Return the (X, Y) coordinate for the center point of the cell that contains the specified text.  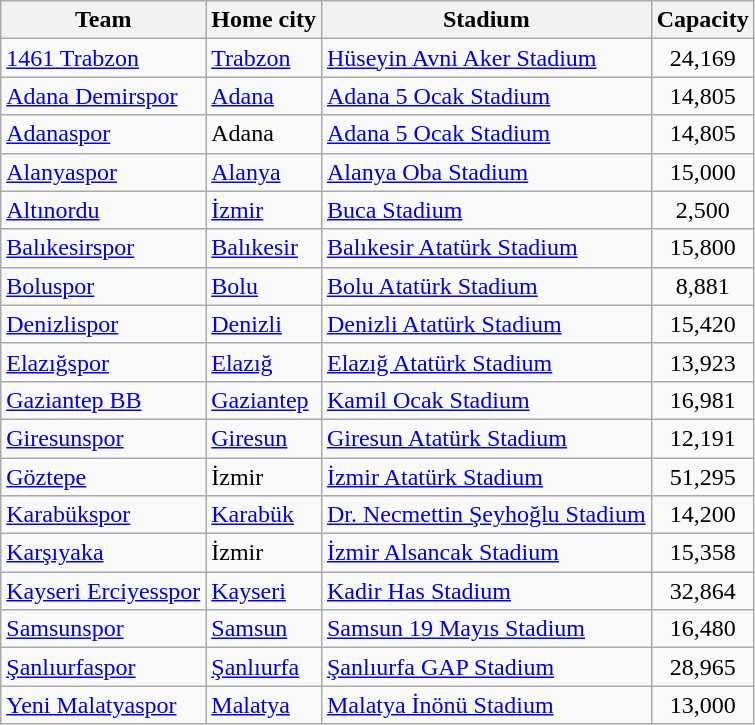
Alanya Oba Stadium (486, 172)
Elazığspor (104, 362)
Trabzon (264, 58)
1461 Trabzon (104, 58)
Gaziantep BB (104, 400)
Denizlispor (104, 324)
Karabük (264, 515)
51,295 (702, 477)
Buca Stadium (486, 210)
Kadir Has Stadium (486, 591)
Kayseri Erciyesspor (104, 591)
Balıkesir Atatürk Stadium (486, 248)
Home city (264, 20)
Stadium (486, 20)
Hüseyin Avni Aker Stadium (486, 58)
Capacity (702, 20)
Karşıyaka (104, 553)
Denizli Atatürk Stadium (486, 324)
24,169 (702, 58)
Samsunspor (104, 629)
32,864 (702, 591)
Giresun (264, 438)
Samsun (264, 629)
Boluspor (104, 286)
Malatya (264, 705)
15,000 (702, 172)
Elazığ (264, 362)
İzmir Atatürk Stadium (486, 477)
Göztepe (104, 477)
Adanaspor (104, 134)
Denizli (264, 324)
Altınordu (104, 210)
8,881 (702, 286)
Gaziantep (264, 400)
Karabükspor (104, 515)
Kamil Ocak Stadium (486, 400)
13,923 (702, 362)
Giresun Atatürk Stadium (486, 438)
Alanya (264, 172)
İzmir Alsancak Stadium (486, 553)
Bolu Atatürk Stadium (486, 286)
14,200 (702, 515)
12,191 (702, 438)
Alanyaspor (104, 172)
28,965 (702, 667)
Adana Demirspor (104, 96)
Şanlıurfaspor (104, 667)
13,000 (702, 705)
Giresunspor (104, 438)
Şanlıurfa (264, 667)
Team (104, 20)
15,800 (702, 248)
Kayseri (264, 591)
Balıkesirspor (104, 248)
Bolu (264, 286)
16,981 (702, 400)
Samsun 19 Mayıs Stadium (486, 629)
16,480 (702, 629)
Yeni Malatyaspor (104, 705)
Dr. Necmettin Şeyhoğlu Stadium (486, 515)
15,420 (702, 324)
Balıkesir (264, 248)
2,500 (702, 210)
Şanlıurfa GAP Stadium (486, 667)
Elazığ Atatürk Stadium (486, 362)
Malatya İnönü Stadium (486, 705)
15,358 (702, 553)
